Scan for the cell matching the given text and deliver its [X, Y] coordinate at center. 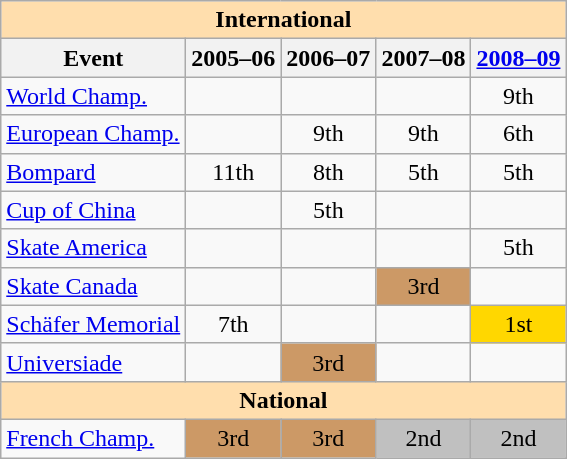
Skate Canada [94, 286]
European Champ. [94, 134]
Event [94, 58]
2007–08 [424, 58]
Skate America [94, 248]
Cup of China [94, 210]
2006–07 [328, 58]
Bompard [94, 172]
French Champ. [94, 438]
11th [234, 172]
6th [518, 134]
World Champ. [94, 96]
International [284, 20]
7th [234, 324]
2008–09 [518, 58]
2005–06 [234, 58]
Universiade [94, 362]
8th [328, 172]
National [284, 400]
Schäfer Memorial [94, 324]
1st [518, 324]
